Pinpoint the cell where the given text exists, returning its [x, y] midpoint coordinate. 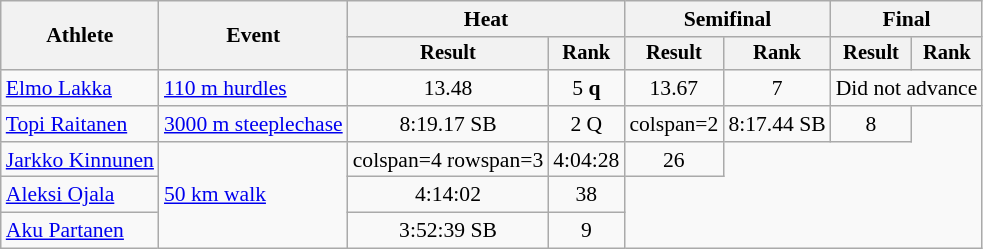
colspan=2 [674, 124]
7 [776, 88]
38 [586, 195]
3000 m steeplechase [254, 124]
5 q [586, 88]
2 Q [586, 124]
26 [674, 160]
Aku Partanen [80, 231]
4:14:02 [448, 195]
13.67 [674, 88]
Elmo Lakka [80, 88]
4:04:28 [586, 160]
13.48 [448, 88]
9 [586, 231]
Final [907, 19]
Event [254, 36]
Did not advance [907, 88]
Semifinal [727, 19]
50 km walk [254, 196]
Topi Raitanen [80, 124]
colspan=4 rowspan=3 [448, 160]
Heat [486, 19]
Aleksi Ojala [80, 195]
8:19.17 SB [448, 124]
110 m hurdles [254, 88]
8 [872, 124]
3:52:39 SB [448, 231]
8:17.44 SB [776, 124]
Athlete [80, 36]
Jarkko Kinnunen [80, 160]
